From the cell containing the given text, extract its center point as (X, Y) coordinate. 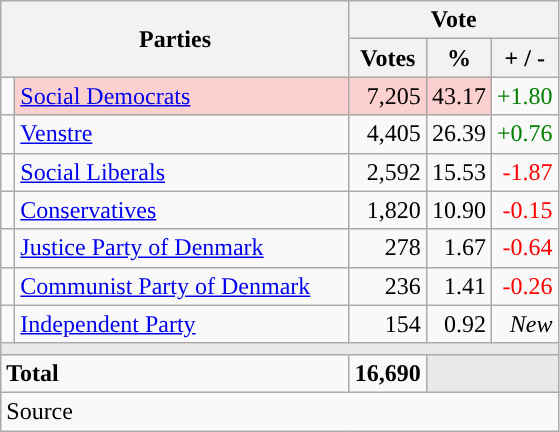
154 (388, 324)
-1.87 (524, 172)
New (524, 324)
2,592 (388, 172)
1.67 (458, 248)
Justice Party of Denmark (182, 248)
-0.15 (524, 210)
+ / - (524, 58)
Social Democrats (182, 96)
15.53 (458, 172)
Conservatives (182, 210)
Communist Party of Denmark (182, 286)
16,690 (388, 373)
7,205 (388, 96)
-0.64 (524, 248)
Venstre (182, 134)
Independent Party (182, 324)
1,820 (388, 210)
Social Liberals (182, 172)
+1.80 (524, 96)
-0.26 (524, 286)
1.41 (458, 286)
+0.76 (524, 134)
236 (388, 286)
43.17 (458, 96)
0.92 (458, 324)
Votes (388, 58)
26.39 (458, 134)
Source (280, 411)
Vote (454, 20)
Parties (176, 39)
% (458, 58)
10.90 (458, 210)
4,405 (388, 134)
278 (388, 248)
Total (176, 373)
